Locate the cell with the specified text and output its [x, y] center coordinate. 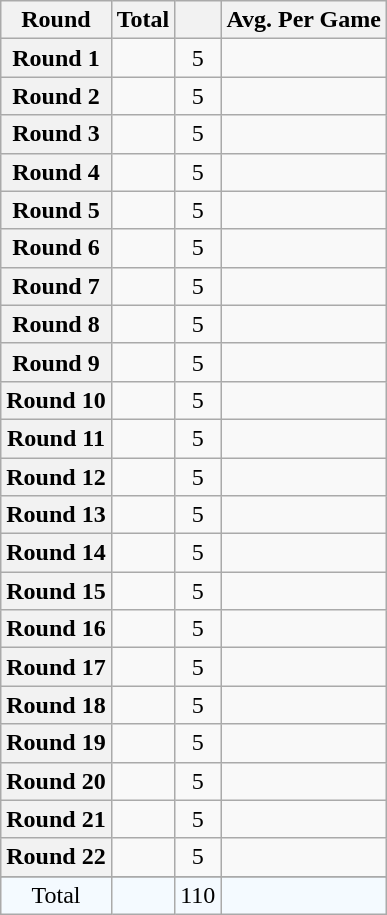
Round 16 [56, 629]
Round [56, 20]
Round 21 [56, 819]
Round 13 [56, 515]
Round 9 [56, 362]
Round 10 [56, 400]
Round 8 [56, 324]
Round 12 [56, 477]
Round 20 [56, 781]
Round 2 [56, 96]
Round 7 [56, 286]
Avg. Per Game [304, 20]
Round 17 [56, 667]
Round 5 [56, 210]
Round 14 [56, 553]
Round 1 [56, 58]
Round 4 [56, 172]
Round 15 [56, 591]
Round 22 [56, 857]
Round 18 [56, 705]
Round 11 [56, 438]
110 [198, 895]
Round 19 [56, 743]
Round 6 [56, 248]
Round 3 [56, 134]
